Pinpoint the cell where the given text exists, returning its [X, Y] midpoint coordinate. 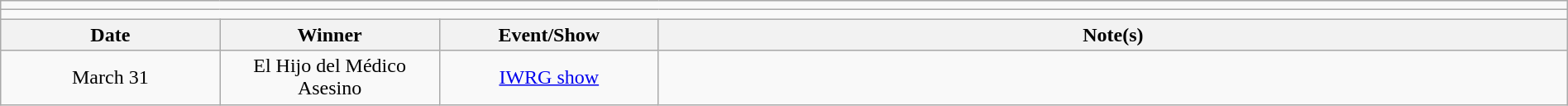
Note(s) [1113, 35]
IWRG show [549, 78]
Date [111, 35]
El Hijo del Médico Asesino [329, 78]
Event/Show [549, 35]
Winner [329, 35]
March 31 [111, 78]
